Return (X, Y) of the center of cell containing provided text 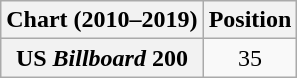
US Billboard 200 (102, 58)
35 (250, 58)
Chart (2010–2019) (102, 20)
Position (250, 20)
